Detect which cell encompasses the target text, then output its (X, Y) center coordinate. 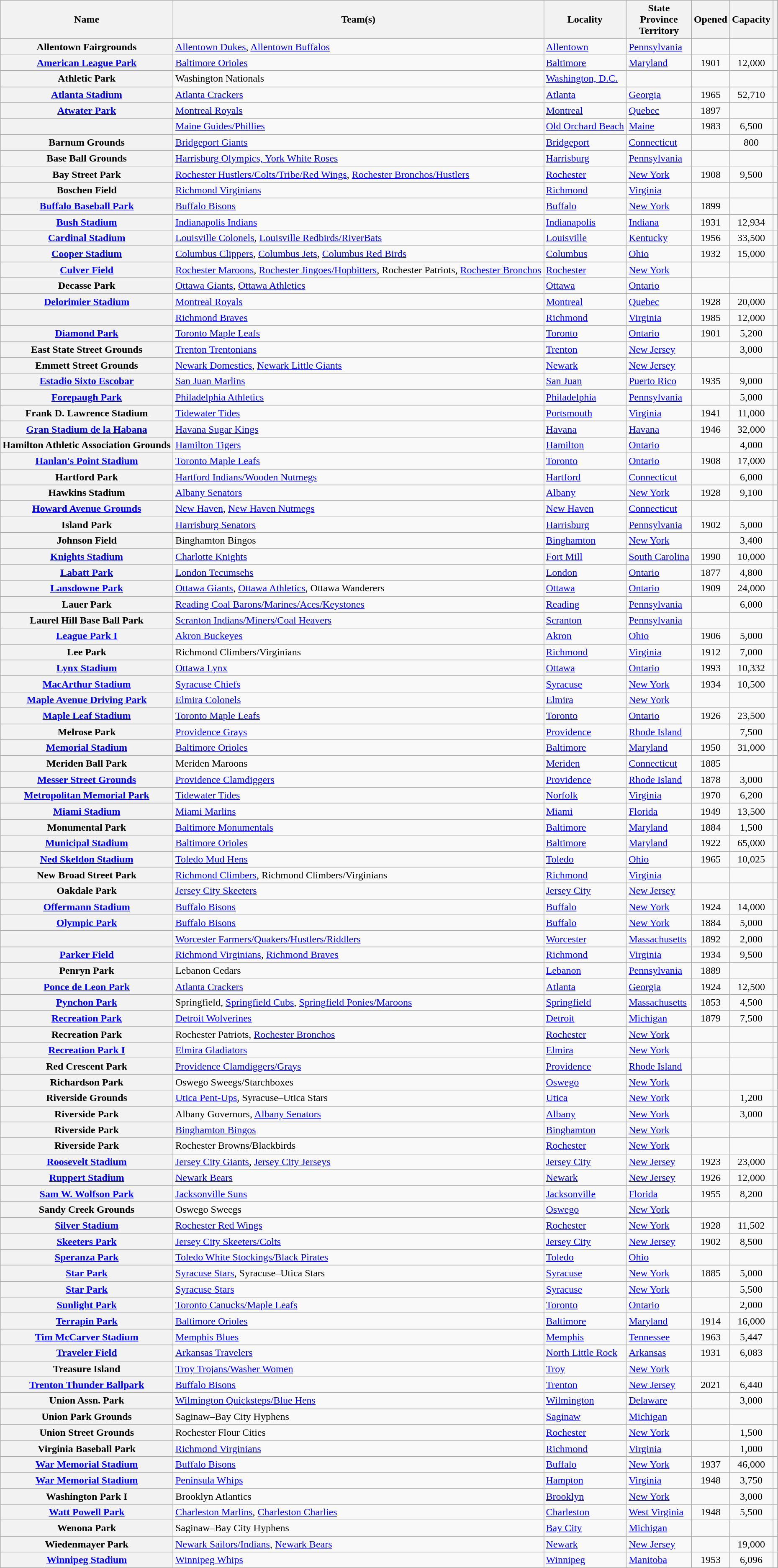
1983 (711, 126)
Hanlan's Point Stadium (87, 461)
Traveler Field (87, 1353)
Allentown Fairgrounds (87, 47)
Saginaw (585, 1417)
Miami Stadium (87, 811)
32,000 (751, 429)
1955 (711, 1193)
Ned Skeldon Stadium (87, 859)
Kentucky (659, 238)
10,000 (751, 557)
Wilmington Quicksteps/Blue Hens (358, 1401)
Hampton (585, 1480)
1889 (711, 970)
Syracuse Chiefs (358, 684)
13,500 (751, 811)
4,800 (751, 572)
Jersey City Skeeters (358, 891)
Arkansas Travelers (358, 1353)
65,000 (751, 843)
20,000 (751, 302)
6,200 (751, 796)
New Broad Street Park (87, 875)
San Juan Marlins (358, 381)
Hartford (585, 477)
1877 (711, 572)
Bay Street Park (87, 174)
Newark Sailors/Indians, Newark Bears (358, 1544)
1906 (711, 636)
33,500 (751, 238)
Winnipeg Stadium (87, 1560)
Ruppert Stadium (87, 1178)
3,750 (751, 1480)
Syracuse Stars (358, 1289)
Island Park (87, 525)
17,000 (751, 461)
Indianapolis (585, 222)
Team(s) (358, 20)
Detroit Wolverines (358, 1019)
1956 (711, 238)
Name (87, 20)
Capacity (751, 20)
1,000 (751, 1448)
1922 (711, 843)
Delorimier Stadium (87, 302)
Labatt Park (87, 572)
Cardinal Stadium (87, 238)
Reading Coal Barons/Marines/Aces/Keystones (358, 604)
Buffalo Baseball Park (87, 206)
Charlotte Knights (358, 557)
Richmond Climbers/Virginians (358, 652)
North Little Rock (585, 1353)
6,083 (751, 1353)
Richardson Park (87, 1082)
16,000 (751, 1321)
Gran Stadium de la Habana (87, 429)
Lebanon Cedars (358, 970)
League Park I (87, 636)
Maine Guides/Phillies (358, 126)
Tennessee (659, 1337)
Union Park Grounds (87, 1417)
1909 (711, 588)
Riverside Grounds (87, 1098)
Recreation Park I (87, 1050)
Toledo Mud Hens (358, 859)
1993 (711, 668)
Toronto Canucks/Maple Leafs (358, 1305)
Red Crescent Park (87, 1066)
MacArthur Stadium (87, 684)
Hamilton Athletic Association Grounds (87, 445)
Harrisburg Senators (358, 525)
East State Street Grounds (87, 349)
Brooklyn Atlantics (358, 1496)
23,000 (751, 1162)
Memphis Blues (358, 1337)
Meriden Ball Park (87, 764)
Hamilton Tigers (358, 445)
Sam W. Wolfson Park (87, 1193)
Decasse Park (87, 286)
Laurel Hill Base Ball Park (87, 620)
Olympic Park (87, 923)
Scranton Indians/Miners/Coal Heavers (358, 620)
Pynchon Park (87, 1003)
Hartford Park (87, 477)
Athletic Park (87, 79)
Howard Avenue Grounds (87, 509)
Memorial Stadium (87, 748)
Akron Buckeyes (358, 636)
3,400 (751, 541)
10,500 (751, 684)
Lauer Park (87, 604)
31,000 (751, 748)
Albany Senators (358, 493)
Lansdowne Park (87, 588)
Baltimore Monumentals (358, 827)
Base Ball Grounds (87, 158)
Messer Street Grounds (87, 780)
1946 (711, 429)
5,447 (751, 1337)
Philadelphia (585, 397)
15,000 (751, 254)
Emmett Street Grounds (87, 365)
Charleston (585, 1512)
Louisville (585, 238)
StateProvinceTerritory (659, 20)
Manitoba (659, 1560)
Sandy Creek Grounds (87, 1209)
London Tecumsehs (358, 572)
Wilmington (585, 1401)
Columbus Clippers, Columbus Jets, Columbus Red Birds (358, 254)
Melrose Park (87, 732)
1990 (711, 557)
Ottawa Lynx (358, 668)
Trenton Trentonians (358, 349)
Terrapin Park (87, 1321)
1923 (711, 1162)
1935 (711, 381)
6,096 (751, 1560)
Opened (711, 20)
Washington Nationals (358, 79)
Puerto Rico (659, 381)
Troy Trojans/Washer Women (358, 1369)
1914 (711, 1321)
London (585, 572)
Offermann Stadium (87, 907)
Oswego Sweegs (358, 1209)
Albany Governors, Albany Senators (358, 1114)
Skeeters Park (87, 1242)
Springfield, Springfield Cubs, Springfield Ponies/Maroons (358, 1003)
Rochester Hustlers/Colts/Tribe/Red Wings, Rochester Bronchos/Hustlers (358, 174)
24,000 (751, 588)
Parker Field (87, 955)
Providence Clamdiggers (358, 780)
Ottawa Giants, Ottawa Athletics (358, 286)
Monumental Park (87, 827)
Newark Domestics, Newark Little Giants (358, 365)
Treasure Island (87, 1369)
Lee Park (87, 652)
1912 (711, 652)
Barnum Grounds (87, 142)
Bush Stadium (87, 222)
1949 (711, 811)
Cooper Stadium (87, 254)
Allentown Dukes, Allentown Buffalos (358, 47)
Frank D. Lawrence Stadium (87, 413)
2021 (711, 1385)
Wenona Park (87, 1528)
South Carolina (659, 557)
1,200 (751, 1098)
Ottawa Giants, Ottawa Athletics, Ottawa Wanderers (358, 588)
Charleston Marlins, Charleston Charlies (358, 1512)
Washington, D.C. (585, 79)
Lebanon (585, 970)
Delaware (659, 1401)
Rochester Red Wings (358, 1225)
1897 (711, 110)
52,710 (751, 95)
8,500 (751, 1242)
1879 (711, 1019)
19,000 (751, 1544)
1937 (711, 1464)
4,000 (751, 445)
1941 (711, 413)
West Virginia (659, 1512)
Rochester Patriots, Rochester Bronchos (358, 1034)
Oswego Sweegs/Starchboxes (358, 1082)
Allentown (585, 47)
800 (751, 142)
Utica Pent-Ups, Syracuse–Utica Stars (358, 1098)
14,000 (751, 907)
Boschen Field (87, 190)
Portsmouth (585, 413)
9,000 (751, 381)
1899 (711, 206)
Metropolitan Memorial Park (87, 796)
Sunlight Park (87, 1305)
Bridgeport (585, 142)
1950 (711, 748)
Akron (585, 636)
6,500 (751, 126)
New Haven (585, 509)
Syracuse Stars, Syracuse–Utica Stars (358, 1273)
Indianapolis Indians (358, 222)
Harrisburg Olympics, York White Roses (358, 158)
American League Park (87, 63)
Miami Marlins (358, 811)
Johnson Field (87, 541)
Troy (585, 1369)
Atlanta Stadium (87, 95)
Rochester Maroons, Rochester Jingoes/Hopbitters, Rochester Patriots, Rochester Bronchos (358, 270)
Union Street Grounds (87, 1432)
Richmond Virginians, Richmond Braves (358, 955)
Scranton (585, 620)
Philadelphia Athletics (358, 397)
1970 (711, 796)
Estadio Sixto Escobar (87, 381)
Washington Park I (87, 1496)
23,500 (751, 716)
1892 (711, 939)
1963 (711, 1337)
Richmond Climbers, Richmond Climbers/Virginians (358, 875)
1878 (711, 780)
Miami (585, 811)
8,200 (751, 1193)
Penryn Park (87, 970)
Speranza Park (87, 1257)
Hawkins Stadium (87, 493)
Silver Stadium (87, 1225)
11,502 (751, 1225)
Trenton Thunder Ballpark (87, 1385)
New Haven, New Haven Nutmegs (358, 509)
5,200 (751, 334)
6,440 (751, 1385)
Elmira Colonels (358, 700)
Old Orchard Beach (585, 126)
Norfolk (585, 796)
Elmira Gladiators (358, 1050)
Diamond Park (87, 334)
Maple Avenue Driving Park (87, 700)
Atwater Park (87, 110)
Rochester Flour Cities (358, 1432)
10,025 (751, 859)
Bay City (585, 1528)
Reading (585, 604)
Indiana (659, 222)
Jersey City Giants, Jersey City Jerseys (358, 1162)
Maple Leaf Stadium (87, 716)
Tim McCarver Stadium (87, 1337)
Roosevelt Stadium (87, 1162)
Utica (585, 1098)
Columbus (585, 254)
11,000 (751, 413)
Toledo White Stockings/Black Pirates (358, 1257)
Jacksonville Suns (358, 1193)
Bridgeport Giants (358, 142)
Arkansas (659, 1353)
Worcester (585, 939)
7,000 (751, 652)
Springfield (585, 1003)
Union Assn. Park (87, 1401)
Knights Stadium (87, 557)
San Juan (585, 381)
Culver Field (87, 270)
Jacksonville (585, 1193)
Forepaugh Park (87, 397)
9,100 (751, 493)
46,000 (751, 1464)
1985 (711, 318)
Winnipeg Whips (358, 1560)
Detroit (585, 1019)
12,500 (751, 986)
Peninsula Whips (358, 1480)
Louisville Colonels, Louisville Redbirds/RiverBats (358, 238)
10,332 (751, 668)
Jersey City Skeeters/Colts (358, 1242)
Lynx Stadium (87, 668)
Providence Clamdiggers/Grays (358, 1066)
Watt Powell Park (87, 1512)
Oakdale Park (87, 891)
Hamilton (585, 445)
Newark Bears (358, 1178)
Providence Grays (358, 732)
Locality (585, 20)
Wiedenmayer Park (87, 1544)
1932 (711, 254)
Brooklyn (585, 1496)
Winnipeg (585, 1560)
Worcester Farmers/Quakers/Hustlers/Riddlers (358, 939)
Memphis (585, 1337)
Maine (659, 126)
Rochester Browns/Blackbirds (358, 1146)
Meriden (585, 764)
Hartford Indians/Wooden Nutmegs (358, 477)
4,500 (751, 1003)
Ponce de Leon Park (87, 986)
Havana Sugar Kings (358, 429)
1953 (711, 1560)
Fort Mill (585, 557)
Meriden Maroons (358, 764)
Richmond Braves (358, 318)
1853 (711, 1003)
Municipal Stadium (87, 843)
Virginia Baseball Park (87, 1448)
12,934 (751, 222)
